For the text-containing cell, return its midpoint in [X, Y] coordinate format. 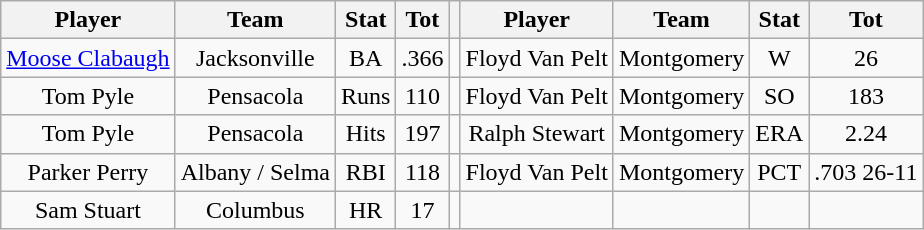
BA [366, 58]
Ralph Stewart [536, 134]
2.24 [866, 134]
.366 [422, 58]
SO [780, 96]
.703 26-11 [866, 172]
17 [422, 210]
ERA [780, 134]
Parker Perry [88, 172]
197 [422, 134]
Albany / Selma [255, 172]
Jacksonville [255, 58]
RBI [366, 172]
Hits [366, 134]
Sam Stuart [88, 210]
PCT [780, 172]
26 [866, 58]
118 [422, 172]
Columbus [255, 210]
Runs [366, 96]
110 [422, 96]
W [780, 58]
Moose Clabaugh [88, 58]
183 [866, 96]
HR [366, 210]
